Capture the cell that displays the provided text and extract its (x, y) central coordinate. 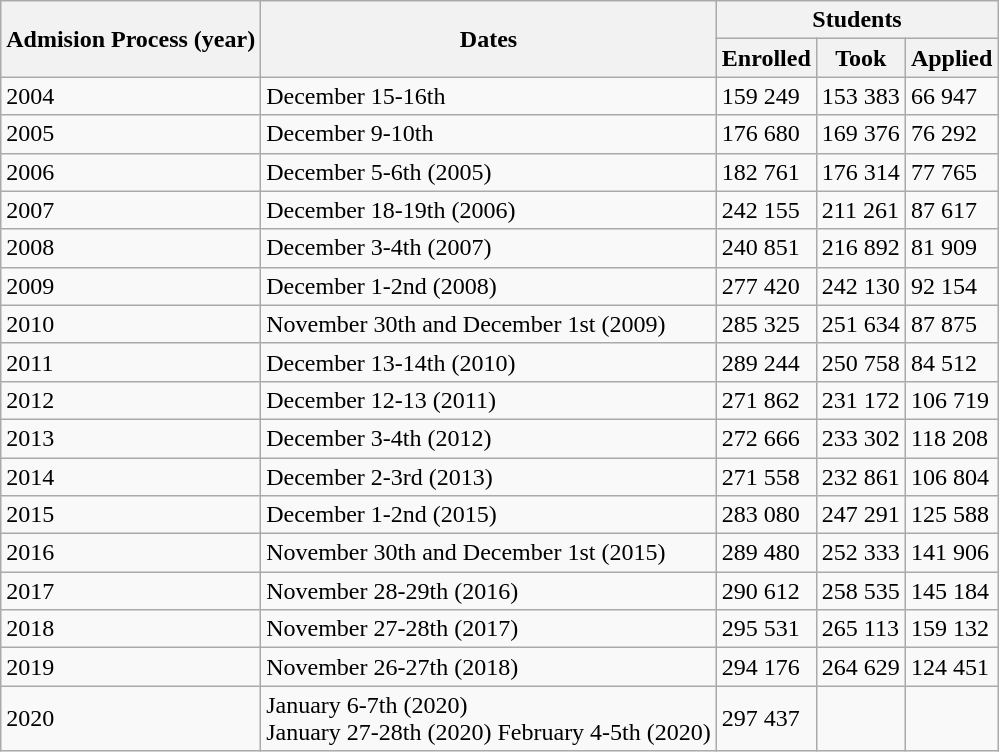
247 291 (860, 515)
272 666 (766, 438)
2019 (131, 667)
84 512 (951, 362)
2013 (131, 438)
242 130 (860, 286)
258 535 (860, 591)
271 558 (766, 477)
176 680 (766, 134)
2016 (131, 553)
106 719 (951, 400)
87 617 (951, 210)
December 18-19th (2006) (489, 210)
283 080 (766, 515)
November 30th and December 1st (2009) (489, 324)
December 9-10th (489, 134)
2014 (131, 477)
2020 (131, 718)
Students (856, 20)
December 2-3rd (2013) (489, 477)
285 325 (766, 324)
176 314 (860, 172)
125 588 (951, 515)
240 851 (766, 248)
December 1-2nd (2015) (489, 515)
Admision Process (year) (131, 39)
76 292 (951, 134)
145 184 (951, 591)
233 302 (860, 438)
2017 (131, 591)
242 155 (766, 210)
289 480 (766, 553)
December 15-16th (489, 96)
277 420 (766, 286)
216 892 (860, 248)
297 437 (766, 718)
250 758 (860, 362)
2015 (131, 515)
290 612 (766, 591)
81 909 (951, 248)
December 3-4th (2007) (489, 248)
231 172 (860, 400)
Enrolled (766, 58)
159 249 (766, 96)
November 28-29th (2016) (489, 591)
182 761 (766, 172)
87 875 (951, 324)
66 947 (951, 96)
289 244 (766, 362)
294 176 (766, 667)
2007 (131, 210)
2004 (131, 96)
December 1-2nd (2008) (489, 286)
2012 (131, 400)
169 376 (860, 134)
2006 (131, 172)
92 154 (951, 286)
211 261 (860, 210)
December 5-6th (2005) (489, 172)
2018 (131, 629)
Dates (489, 39)
252 333 (860, 553)
159 132 (951, 629)
November 30th and December 1st (2015) (489, 553)
December 3-4th (2012) (489, 438)
118 208 (951, 438)
141 906 (951, 553)
271 862 (766, 400)
November 26-27th (2018) (489, 667)
2011 (131, 362)
2008 (131, 248)
295 531 (766, 629)
2009 (131, 286)
251 634 (860, 324)
December 12-13 (2011) (489, 400)
January 6-7th (2020)January 27-28th (2020) February 4-5th (2020) (489, 718)
106 804 (951, 477)
Took (860, 58)
December 13-14th (2010) (489, 362)
Applied (951, 58)
153 383 (860, 96)
77 765 (951, 172)
November 27-28th (2017) (489, 629)
232 861 (860, 477)
264 629 (860, 667)
124 451 (951, 667)
2005 (131, 134)
265 113 (860, 629)
2010 (131, 324)
